Pinpoint the cell where the given text exists, returning its (X, Y) midpoint coordinate. 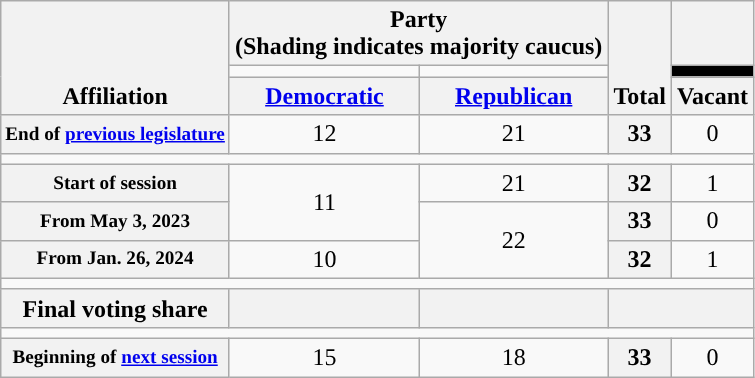
18 (514, 357)
Democratic (324, 96)
Affiliation (116, 58)
Vacant (712, 96)
Final voting share (116, 308)
Republican (514, 96)
Party (Shading indicates majority caucus) (418, 34)
10 (324, 259)
15 (324, 357)
12 (324, 134)
22 (514, 240)
Start of session (116, 183)
From May 3, 2023 (116, 221)
From Jan. 26, 2024 (116, 259)
Total (640, 58)
Beginning of next session (116, 357)
End of previous legislature (116, 134)
11 (324, 202)
